Detect which cell encompasses the target text, then output its (X, Y) center coordinate. 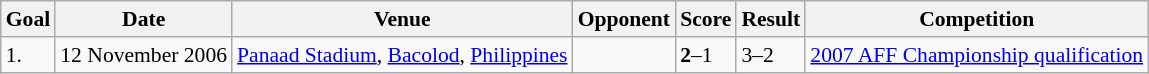
3–2 (770, 55)
Opponent (624, 19)
Result (770, 19)
Goal (28, 19)
1. (28, 55)
Date (144, 19)
12 November 2006 (144, 55)
2007 AFF Championship qualification (976, 55)
Competition (976, 19)
Panaad Stadium, Bacolod, Philippines (402, 55)
Score (706, 19)
Venue (402, 19)
2–1 (706, 55)
